Return (X, Y) of the center of cell containing provided text 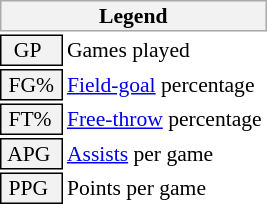
FT% (31, 120)
Free-throw percentage (166, 120)
PPG (31, 188)
Legend (134, 16)
GP (31, 50)
Games played (166, 50)
Field-goal percentage (166, 85)
FG% (31, 85)
APG (31, 154)
Assists per game (166, 154)
Points per game (166, 188)
